Detect which cell encompasses the target text, then output its (X, Y) center coordinate. 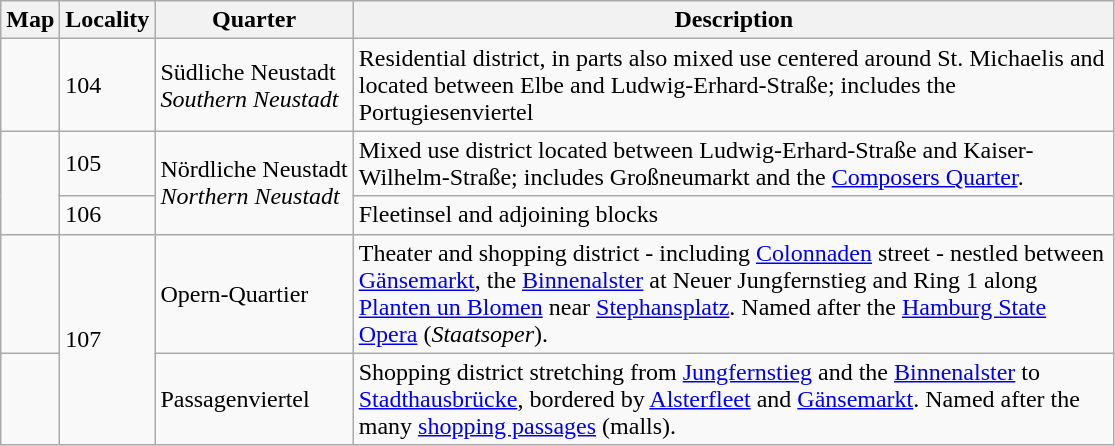
Map (30, 20)
Fleetinsel and adjoining blocks (734, 215)
Locality (108, 20)
105 (108, 164)
Opern-Quartier (254, 294)
106 (108, 215)
Nördliche Neustadt Northern Neustadt (254, 182)
Quarter (254, 20)
104 (108, 85)
107 (108, 340)
Mixed use district located between Ludwig-Erhard-Straße and Kaiser-Wilhelm-Straße; includes Großneumarkt and the Composers Quarter. (734, 164)
Description (734, 20)
Passagenviertel (254, 399)
Südliche Neustadt Southern Neustadt (254, 85)
